Capture the cell that displays the provided text and extract its [x, y] central coordinate. 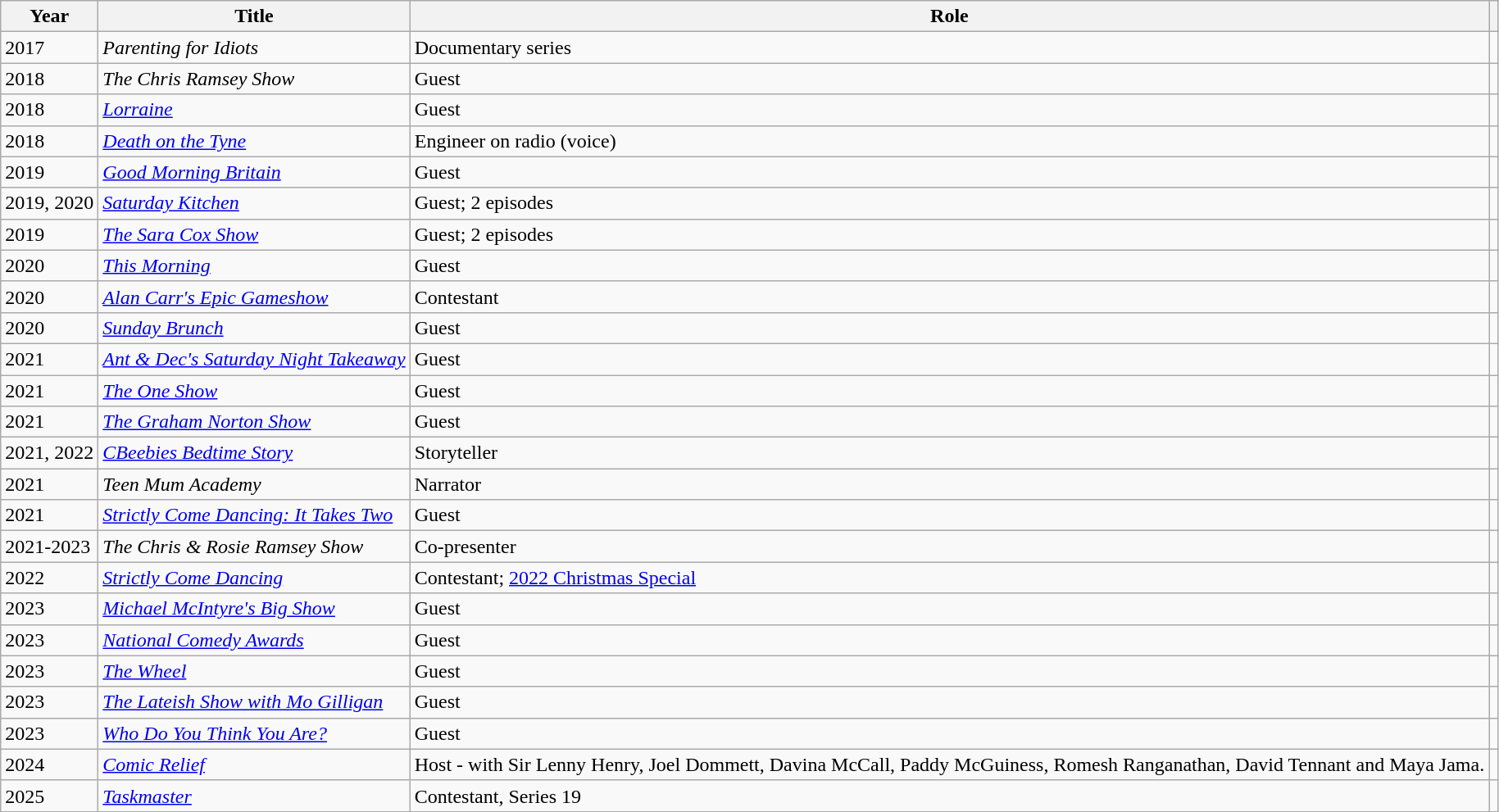
The Chris & Rosie Ramsey Show [254, 547]
2021-2023 [49, 547]
Good Morning Britain [254, 172]
Death on the Tyne [254, 141]
2019, 2020 [49, 203]
National Comedy Awards [254, 640]
Documentary series [949, 48]
The Chris Ramsey Show [254, 79]
Sunday Brunch [254, 328]
Role [949, 16]
Narrator [949, 484]
Parenting for Idiots [254, 48]
Contestant, Series 19 [949, 796]
The Wheel [254, 671]
Comic Relief [254, 764]
Lorraine [254, 110]
Who Do You Think You Are? [254, 733]
2022 [49, 578]
This Morning [254, 265]
The One Show [254, 391]
Contestant; 2022 Christmas Special [949, 578]
Strictly Come Dancing [254, 578]
Strictly Come Dancing: It Takes Two [254, 515]
Ant & Dec's Saturday Night Takeaway [254, 359]
Co-presenter [949, 547]
2017 [49, 48]
2024 [49, 764]
2021, 2022 [49, 453]
CBeebies Bedtime Story [254, 453]
2025 [49, 796]
The Lateish Show with Mo Gilligan [254, 702]
Alan Carr's Epic Gameshow [254, 297]
Engineer on radio (voice) [949, 141]
Contestant [949, 297]
Host - with Sir Lenny Henry, Joel Dommett, Davina McCall, Paddy McGuiness, Romesh Ranganathan, David Tennant and Maya Jama. [949, 764]
Teen Mum Academy [254, 484]
Michael McIntyre's Big Show [254, 609]
The Sara Cox Show [254, 234]
Title [254, 16]
The Graham Norton Show [254, 422]
Year [49, 16]
Taskmaster [254, 796]
Storyteller [949, 453]
Saturday Kitchen [254, 203]
